Capture the cell that displays the provided text and extract its (x, y) central coordinate. 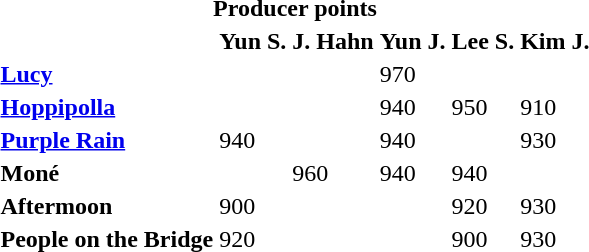
950 (483, 107)
Lee S. (483, 41)
960 (333, 173)
Yun S. (253, 41)
J. Hahn (333, 41)
970 (412, 74)
920 (483, 206)
Yun J. (412, 41)
900 (253, 206)
